Determine the (x, y) coordinate at the center of the cell enclosing the given text.  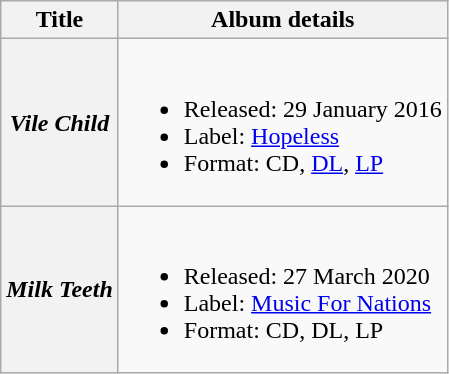
Album details (282, 20)
Released: 27 March 2020Label: Music For NationsFormat: CD, DL, LP (282, 290)
Title (60, 20)
Released: 29 January 2016Label: HopelessFormat: CD, DL, LP (282, 122)
Vile Child (60, 122)
Milk Teeth (60, 290)
